Scan for the cell matching the given text and deliver its (X, Y) coordinate at center. 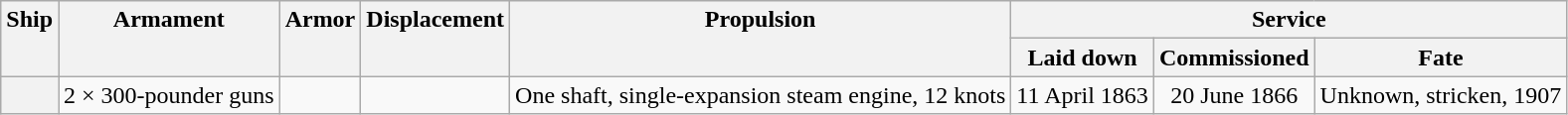
Commissioned (1234, 57)
Displacement (436, 39)
Ship (30, 39)
Armament (169, 39)
11 April 1863 (1083, 95)
20 June 1866 (1234, 95)
Service (1289, 20)
Armor (320, 39)
Propulsion (761, 39)
Fate (1441, 57)
One shaft, single-expansion steam engine, 12 knots (761, 95)
Unknown, stricken, 1907 (1441, 95)
Laid down (1083, 57)
2 × 300-pounder guns (169, 95)
